Locate the cell with the specified text and output its [X, Y] center coordinate. 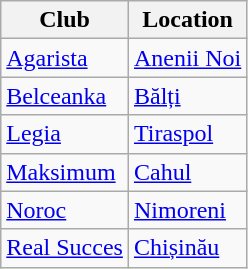
Location [187, 20]
Nimoreni [187, 210]
Noroc [65, 210]
Tiraspol [187, 134]
Anenii Noi [187, 58]
Belceanka [65, 96]
Bălți [187, 96]
Agarista [65, 58]
Chișinău [187, 248]
Maksimum [65, 172]
Legia [65, 134]
Real Succes [65, 248]
Cahul [187, 172]
Club [65, 20]
